Locate the cell with the specified text and output its (x, y) center coordinate. 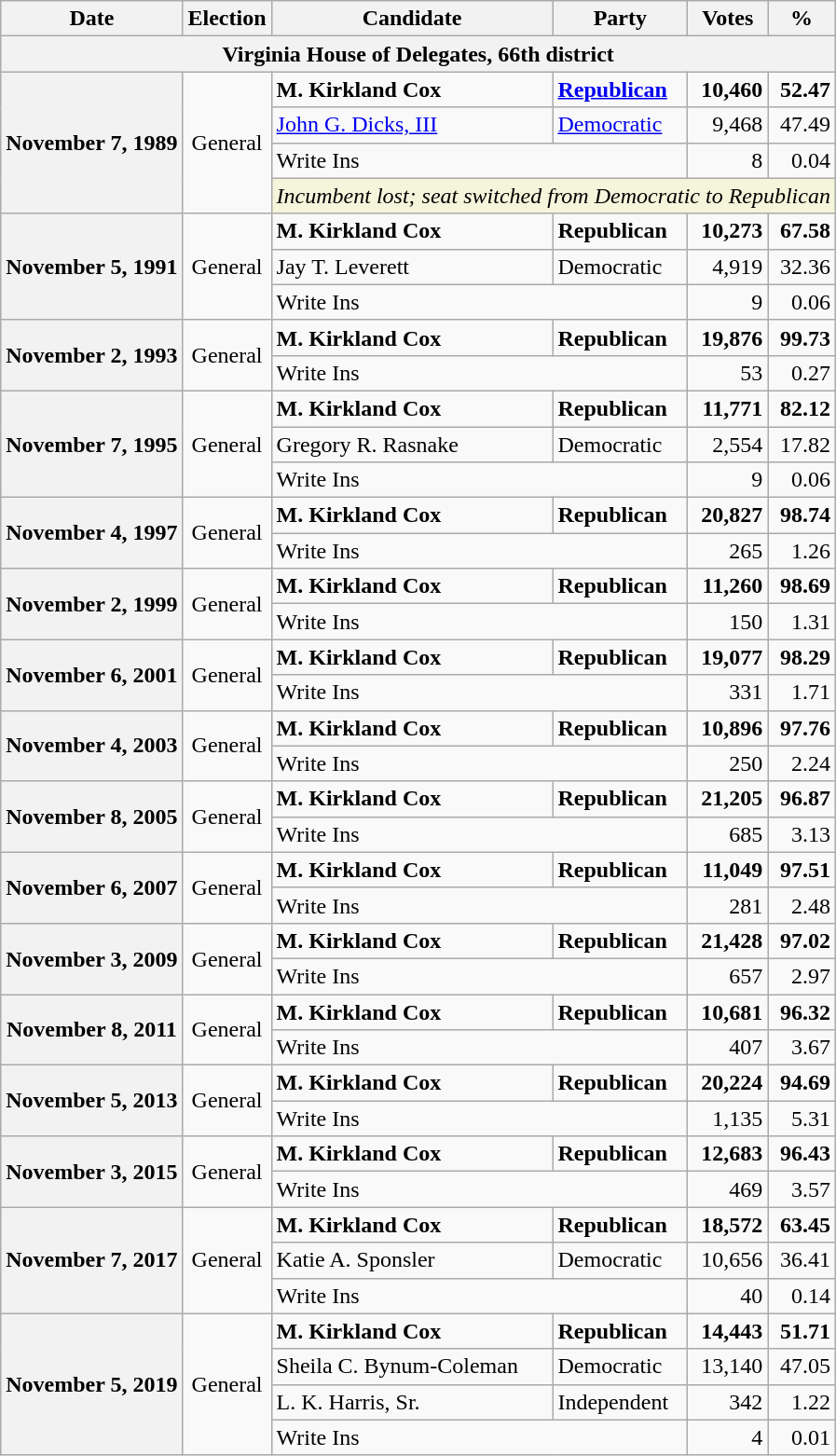
281 (728, 905)
36.41 (802, 1260)
407 (728, 1048)
82.12 (802, 408)
Election (227, 19)
250 (728, 763)
2,554 (728, 445)
Candidate (412, 19)
November 8, 2011 (91, 1029)
4 (728, 1437)
51.71 (802, 1331)
150 (728, 622)
97.76 (802, 728)
331 (728, 693)
11,771 (728, 408)
1.71 (802, 693)
November 4, 1997 (91, 533)
17.82 (802, 445)
Party (621, 19)
53 (728, 373)
Gregory R. Rasnake (412, 445)
0.04 (802, 160)
November 8, 2005 (91, 817)
10,460 (728, 89)
1.31 (802, 622)
685 (728, 834)
96.32 (802, 1011)
21,205 (728, 799)
20,224 (728, 1083)
2.48 (802, 905)
November 5, 1991 (91, 267)
Sheila C. Bynum-Coleman (412, 1367)
47.49 (802, 125)
Incumbent lost; seat switched from Democratic to Republican (554, 196)
265 (728, 551)
0.27 (802, 373)
3.67 (802, 1048)
John G. Dicks, III (412, 125)
342 (728, 1402)
Votes (728, 19)
November 3, 2015 (91, 1172)
98.69 (802, 586)
10,273 (728, 231)
96.87 (802, 799)
10,656 (728, 1260)
Katie A. Sponsler (412, 1260)
0.14 (802, 1296)
November 4, 2003 (91, 746)
20,827 (728, 515)
November 3, 2009 (91, 958)
11,260 (728, 586)
657 (728, 976)
97.02 (802, 941)
13,140 (728, 1367)
1.26 (802, 551)
November 5, 2013 (91, 1101)
63.45 (802, 1225)
40 (728, 1296)
32.36 (802, 267)
47.05 (802, 1367)
18,572 (728, 1225)
52.47 (802, 89)
1,135 (728, 1119)
9,468 (728, 125)
21,428 (728, 941)
% (802, 19)
Date (91, 19)
5.31 (802, 1119)
4,919 (728, 267)
94.69 (802, 1083)
97.51 (802, 870)
3.13 (802, 834)
1.22 (802, 1402)
0.01 (802, 1437)
10,896 (728, 728)
November 5, 2019 (91, 1384)
2.24 (802, 763)
3.57 (802, 1189)
99.73 (802, 337)
19,077 (728, 657)
November 2, 1993 (91, 355)
96.43 (802, 1154)
98.74 (802, 515)
98.29 (802, 657)
November 2, 1999 (91, 604)
469 (728, 1189)
12,683 (728, 1154)
10,681 (728, 1011)
November 7, 1989 (91, 143)
November 7, 2017 (91, 1260)
November 6, 2001 (91, 675)
Virginia House of Delegates, 66th district (418, 54)
November 7, 1995 (91, 444)
Jay T. Leverett (412, 267)
19,876 (728, 337)
67.58 (802, 231)
November 6, 2007 (91, 887)
Independent (621, 1402)
L. K. Harris, Sr. (412, 1402)
2.97 (802, 976)
14,443 (728, 1331)
11,049 (728, 870)
8 (728, 160)
